From the cell containing the given text, extract its center point as [X, Y] coordinate. 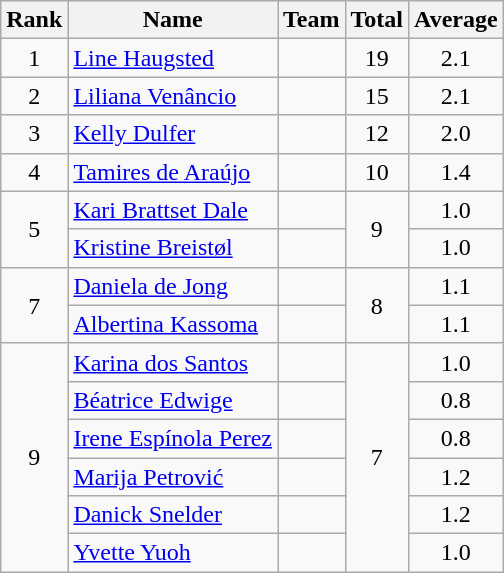
Team [312, 20]
Yvette Yuoh [173, 553]
1 [34, 58]
5 [34, 229]
4 [34, 172]
Kelly Dulfer [173, 134]
Karina dos Santos [173, 362]
3 [34, 134]
2.0 [456, 134]
19 [377, 58]
Liliana Venâncio [173, 96]
Tamires de Araújo [173, 172]
1.4 [456, 172]
Kari Brattset Dale [173, 210]
Rank [34, 20]
Daniela de Jong [173, 286]
Albertina Kassoma [173, 324]
Béatrice Edwige [173, 400]
8 [377, 305]
Marija Petrović [173, 477]
Kristine Breistøl [173, 248]
15 [377, 96]
2 [34, 96]
Average [456, 20]
12 [377, 134]
Line Haugsted [173, 58]
Name [173, 20]
Irene Espínola Perez [173, 438]
10 [377, 172]
Total [377, 20]
Danick Snelder [173, 515]
